Capture the cell that displays the provided text and extract its (X, Y) central coordinate. 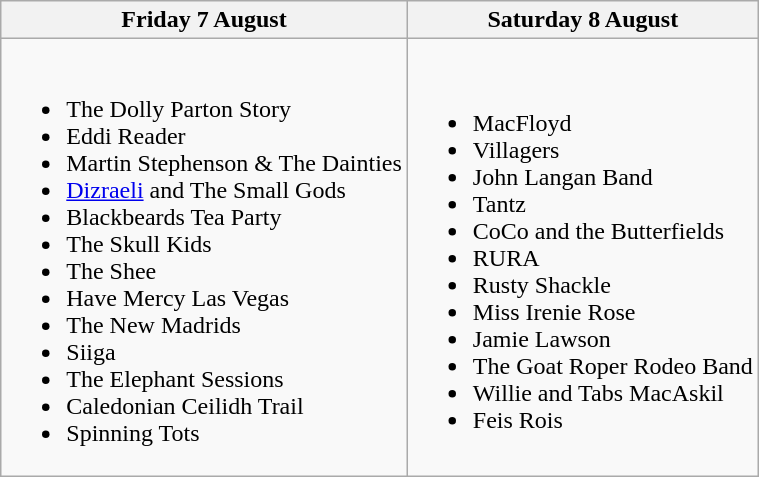
Saturday 8 August (582, 20)
Friday 7 August (204, 20)
